Detect which cell encompasses the target text, then output its (X, Y) center coordinate. 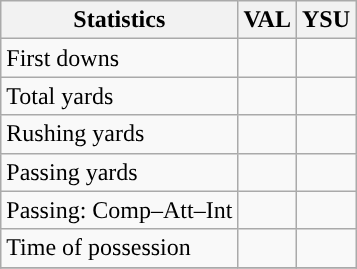
Passing yards (120, 172)
YSU (326, 20)
First downs (120, 58)
Passing: Comp–Att–Int (120, 210)
Statistics (120, 20)
VAL (268, 20)
Time of possession (120, 248)
Total yards (120, 96)
Rushing yards (120, 134)
